Search for the cell housing the specified text and yield its (x, y) center coordinate. 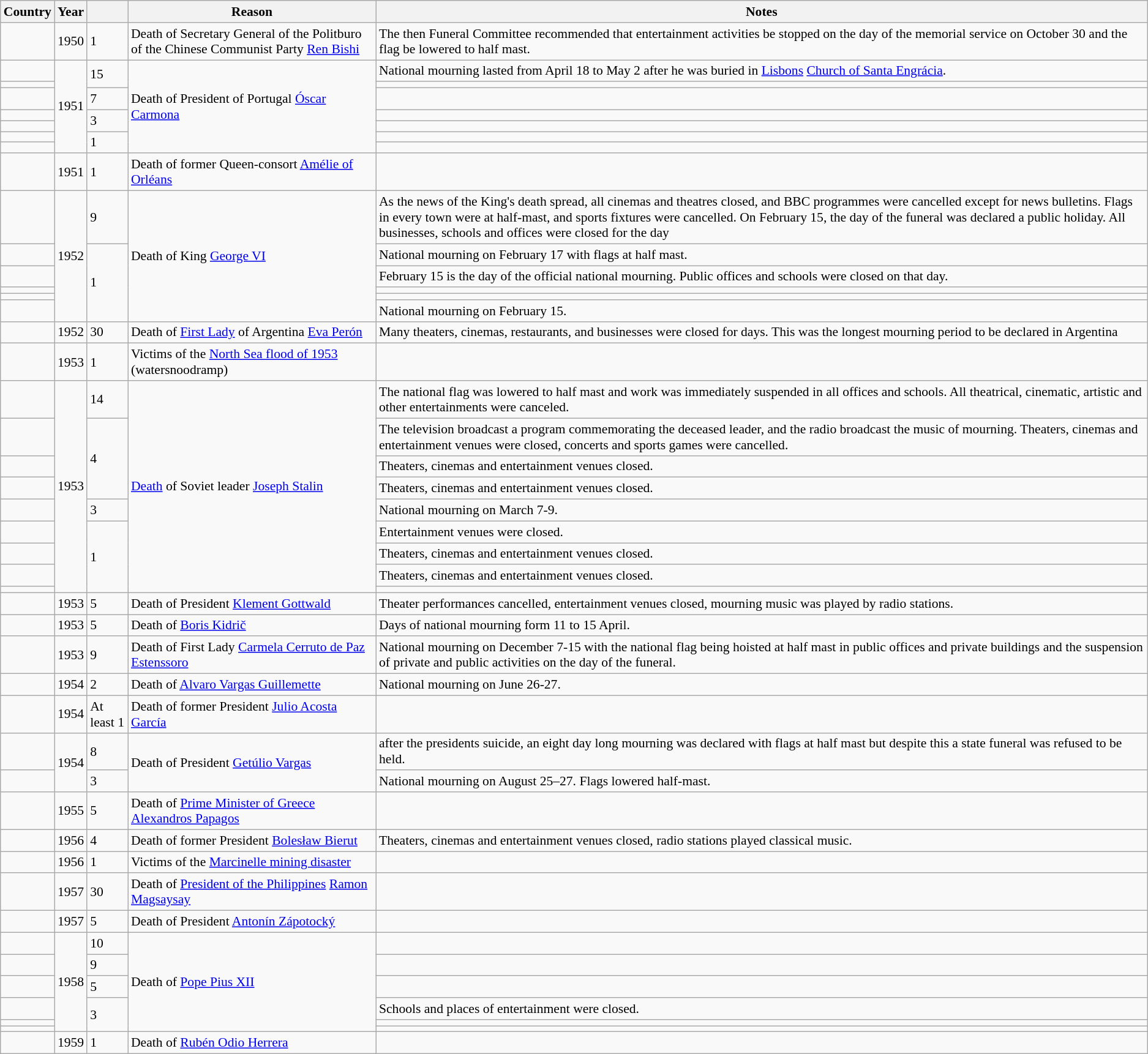
Death of former President Bolesław Bierut (252, 840)
Death of First Lady of Argentina Eva Perón (252, 332)
Many theaters, cinemas, restaurants, and businesses were closed for days. This was the longest mourning period to be declared in Argentina (762, 332)
Theaters, cinemas and entertainment venues closed, radio stations played classical music. (762, 840)
Entertainment venues were closed. (762, 532)
Theater performances cancelled, entertainment venues closed, mourning music was played by radio stations. (762, 604)
National mourning on June 26-27. (762, 685)
Death of President Antonín Zápotocký (252, 922)
2 (108, 685)
Death of former Queen-consort Amélie of Orléans (252, 173)
Death of Boris Kidrič (252, 626)
National mourning on August 25–27. Flags lowered half-mast. (762, 782)
Death of President Klement Gottwald (252, 604)
1959 (71, 1043)
National mourning on February 17 with flags at half mast. (762, 255)
National mourning lasted from April 18 to May 2 after he was buried in Lisbons Church of Santa Engrácia. (762, 71)
Death of First Lady Carmela Cerruto de Paz Estenssoro (252, 655)
Death of Pope Pius XII (252, 982)
14 (108, 399)
Death of former President Julio Acosta García (252, 714)
Death of Soviet leader Joseph Stalin (252, 487)
15 (108, 74)
7 (108, 99)
Notes (762, 12)
1958 (71, 982)
Death of Secretary General of the Politburo of the Chinese Communist Party Ren Bishi (252, 42)
Death of President Getúlio Vargas (252, 763)
Death of Alvaro Vargas Guillemette (252, 685)
8 (108, 752)
Victims of the North Sea flood of 1953 (watersnoodramp) (252, 362)
1950 (71, 42)
National mourning on February 15. (762, 311)
Death of Rubén Odio Herrera (252, 1043)
Days of national mourning form 11 to 15 April. (762, 626)
Victims of the Marcinelle mining disaster (252, 862)
February 15 is the day of the official national mourning. Public offices and schools were closed on that day. (762, 277)
Country (28, 12)
Death of President of Portugal Óscar Carmona (252, 107)
National mourning on March 7-9. (762, 510)
Death of Prime Minister of Greece Alexandros Papagos (252, 810)
10 (108, 943)
Death of King George VI (252, 256)
1955 (71, 810)
At least 1 (108, 714)
Reason (252, 12)
Year (71, 12)
Death of President of the Philippines Ramon Magsaysay (252, 892)
Schools and places of entertainment were closed. (762, 1009)
